Return (X, Y) of the center of cell containing provided text 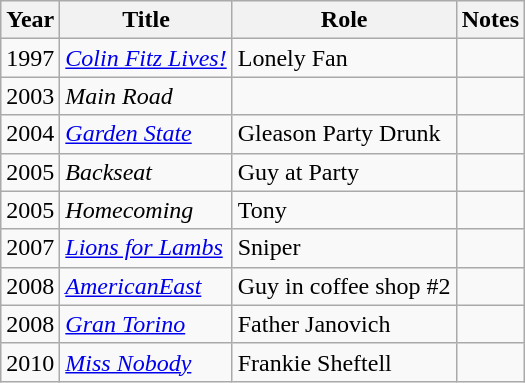
2004 (30, 134)
Guy at Party (344, 172)
Homecoming (146, 210)
Lonely Fan (344, 58)
Miss Nobody (146, 362)
Gran Torino (146, 324)
Role (344, 20)
1997 (30, 58)
Main Road (146, 96)
Lions for Lambs (146, 248)
Notes (490, 20)
Year (30, 20)
Gleason Party Drunk (344, 134)
Frankie Sheftell (344, 362)
AmericanEast (146, 286)
Tony (344, 210)
Title (146, 20)
2007 (30, 248)
Backseat (146, 172)
2010 (30, 362)
Guy in coffee shop #2 (344, 286)
2003 (30, 96)
Sniper (344, 248)
Colin Fitz Lives! (146, 58)
Garden State (146, 134)
Father Janovich (344, 324)
